Identify which cell holds the provided text, then report its (X, Y) central coordinate. 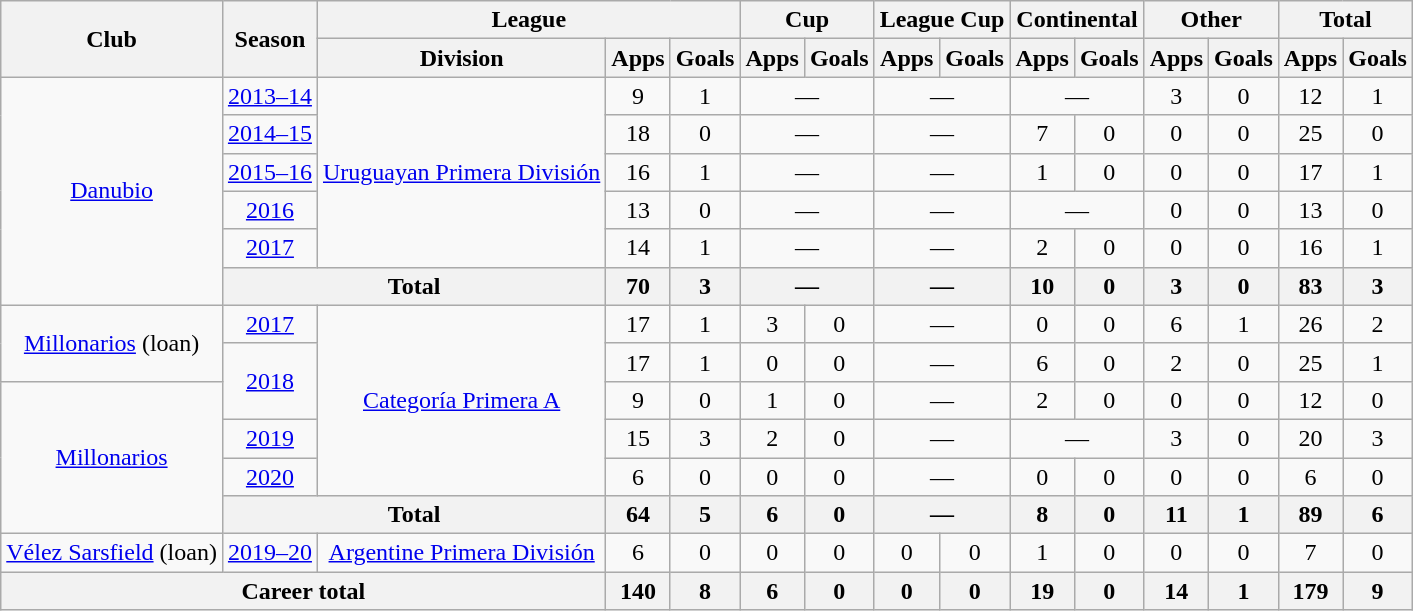
10 (1042, 286)
Categoría Primera A (461, 400)
2013–14 (270, 96)
19 (1042, 591)
2014–15 (270, 134)
Season (270, 39)
179 (1310, 591)
Millonarios (112, 457)
5 (705, 515)
2018 (270, 381)
18 (638, 134)
2016 (270, 210)
Millonarios (loan) (112, 343)
11 (1176, 515)
Cup (807, 20)
League (528, 20)
140 (638, 591)
2019–20 (270, 553)
Argentine Primera División (461, 553)
Continental (1077, 20)
2020 (270, 477)
83 (1310, 286)
64 (638, 515)
Other (1211, 20)
Vélez Sarsfield (loan) (112, 553)
20 (1310, 438)
Uruguayan Primera División (461, 172)
89 (1310, 515)
15 (638, 438)
2019 (270, 438)
70 (638, 286)
Career total (304, 591)
Club (112, 39)
Danubio (112, 191)
League Cup (942, 20)
2015–16 (270, 172)
26 (1310, 324)
Division (461, 58)
